Output the [x, y] coordinate of the center of the cell containing the given text.  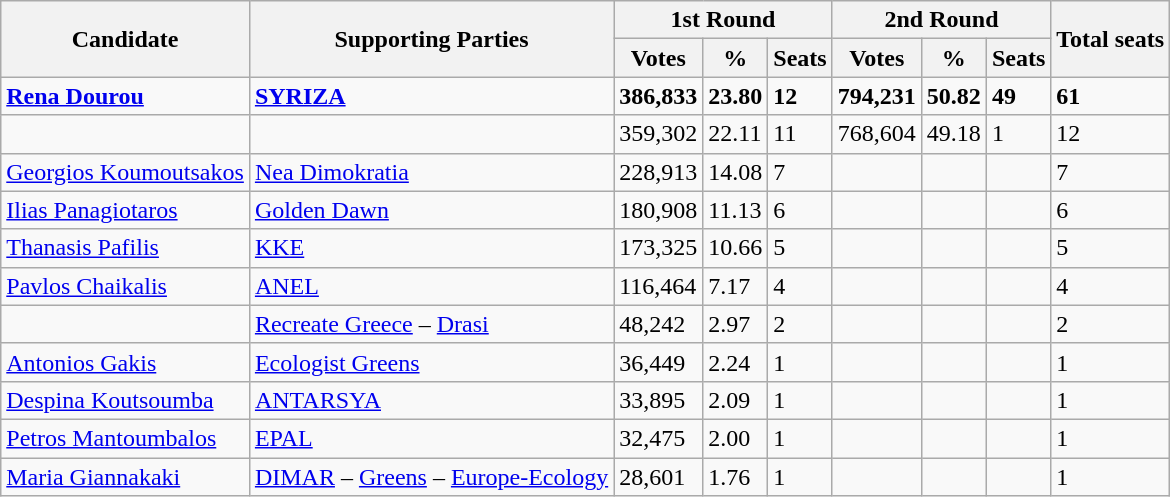
11.13 [736, 210]
36,449 [658, 362]
Maria Giannakaki [126, 477]
49.18 [954, 134]
1.76 [736, 477]
386,833 [658, 96]
61 [1110, 96]
ANTARSYA [431, 400]
SYRIZA [431, 96]
359,302 [658, 134]
Supporting Parties [431, 39]
50.82 [954, 96]
768,604 [876, 134]
2.24 [736, 362]
49 [1018, 96]
Recreate Greece – Drasi [431, 324]
33,895 [658, 400]
Nea Dimokratia [431, 172]
Petros Mantoumbalos [126, 438]
Antonios Gakis [126, 362]
2.09 [736, 400]
Rena Dourou [126, 96]
Thanasis Pafilis [126, 248]
32,475 [658, 438]
Ecologist Greens [431, 362]
Despina Koutsoumba [126, 400]
Georgios Koumoutsakos [126, 172]
Pavlos Chaikalis [126, 286]
2.00 [736, 438]
10.66 [736, 248]
22.11 [736, 134]
23.80 [736, 96]
14.08 [736, 172]
180,908 [658, 210]
2nd Round [942, 20]
173,325 [658, 248]
Golden Dawn [431, 210]
2.97 [736, 324]
KKE [431, 248]
EPAL [431, 438]
48,242 [658, 324]
11 [800, 134]
116,464 [658, 286]
794,231 [876, 96]
1st Round [724, 20]
Total seats [1110, 39]
228,913 [658, 172]
DIMAR – Greens – Europe-Ecology [431, 477]
Ilias Panagiotaros [126, 210]
Candidate [126, 39]
ANEL [431, 286]
28,601 [658, 477]
7.17 [736, 286]
